For the text-containing cell, return its midpoint in (x, y) coordinate format. 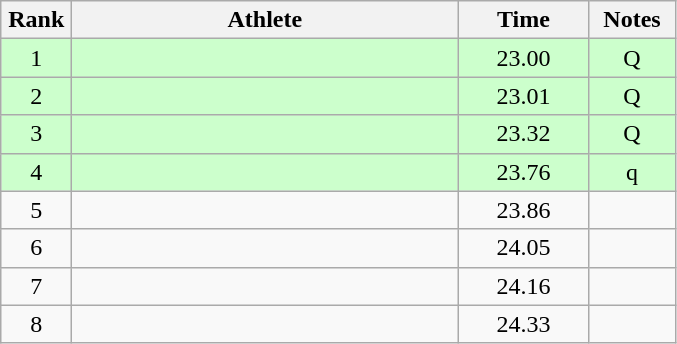
Athlete (265, 20)
6 (36, 248)
3 (36, 134)
4 (36, 172)
Notes (632, 20)
8 (36, 324)
Time (524, 20)
24.16 (524, 286)
2 (36, 96)
23.00 (524, 58)
1 (36, 58)
24.33 (524, 324)
q (632, 172)
23.86 (524, 210)
5 (36, 210)
Rank (36, 20)
23.76 (524, 172)
7 (36, 286)
23.01 (524, 96)
23.32 (524, 134)
24.05 (524, 248)
